Capture the cell that displays the provided text and extract its [x, y] central coordinate. 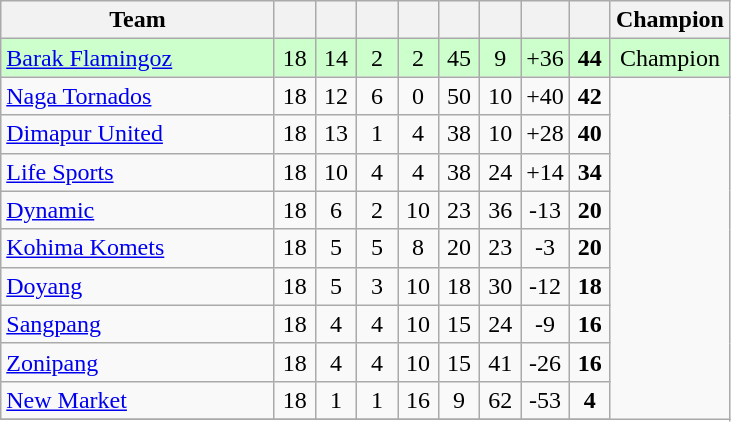
3 [376, 286]
14 [336, 58]
34 [590, 172]
44 [590, 58]
13 [336, 134]
Dimapur United [138, 134]
+28 [546, 134]
-12 [546, 286]
40 [590, 134]
42 [590, 96]
Naga Tornados [138, 96]
New Market [138, 400]
-13 [546, 210]
Barak Flamingoz [138, 58]
+40 [546, 96]
Team [138, 20]
-9 [546, 324]
Sangpang [138, 324]
Doyang [138, 286]
Kohima Komets [138, 248]
45 [460, 58]
8 [418, 248]
50 [460, 96]
62 [500, 400]
41 [500, 362]
-53 [546, 400]
+14 [546, 172]
-26 [546, 362]
Life Sports [138, 172]
12 [336, 96]
-3 [546, 248]
+36 [546, 58]
0 [418, 96]
36 [500, 210]
30 [500, 286]
Zonipang [138, 362]
Dynamic [138, 210]
